For the text-containing cell, return its midpoint in (x, y) coordinate format. 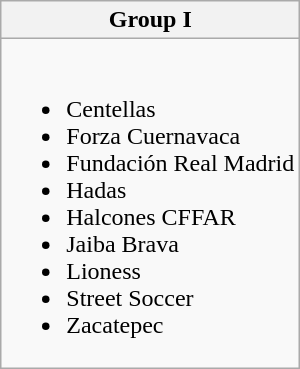
CentellasForza CuernavacaFundación Real MadridHadasHalcones CFFARJaiba BravaLionessStreet SoccerZacatepec (150, 204)
Group I (150, 20)
